Return the (X, Y) coordinate for the center point of the cell that contains the specified text.  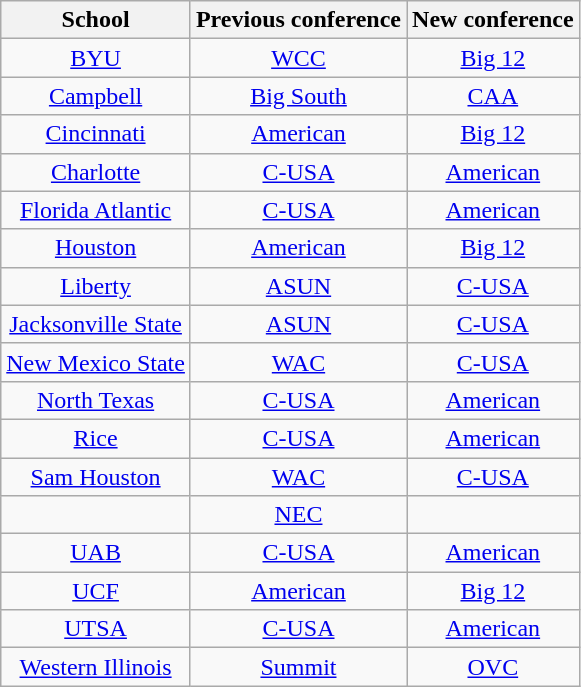
NEC (298, 515)
Houston (96, 248)
New Mexico State (96, 362)
CAA (494, 96)
Big South (298, 96)
UAB (96, 553)
Previous conference (298, 20)
Jacksonville State (96, 324)
Western Illinois (96, 667)
Charlotte (96, 172)
New conference (494, 20)
Liberty (96, 286)
Summit (298, 667)
School (96, 20)
North Texas (96, 400)
BYU (96, 58)
Florida Atlantic (96, 210)
Campbell (96, 96)
UCF (96, 591)
UTSA (96, 629)
OVC (494, 667)
Sam Houston (96, 477)
Rice (96, 438)
WCC (298, 58)
Cincinnati (96, 134)
